Locate the cell with the specified text and output its [X, Y] center coordinate. 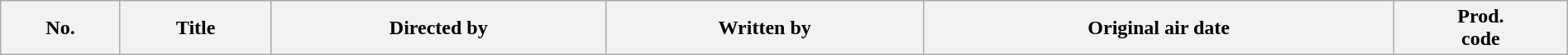
Original air date [1159, 28]
Directed by [438, 28]
Written by [765, 28]
No. [61, 28]
Title [195, 28]
Prod.code [1481, 28]
